Detect which cell encompasses the target text, then output its (x, y) center coordinate. 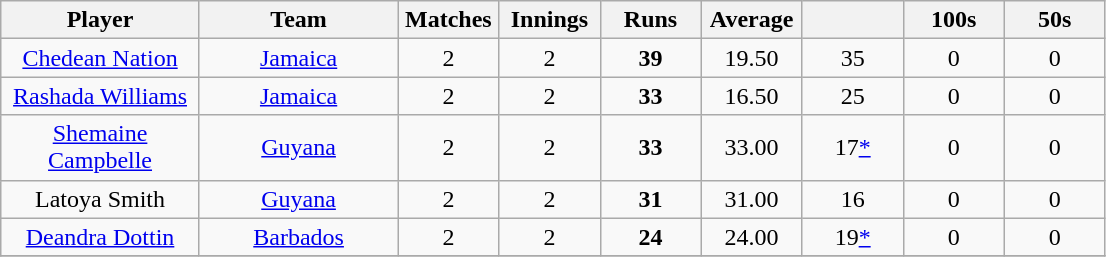
Matches (448, 20)
25 (852, 96)
Barbados (298, 237)
16.50 (752, 96)
Team (298, 20)
Player (100, 20)
35 (852, 58)
31 (650, 199)
19.50 (752, 58)
Innings (550, 20)
16 (852, 199)
Rashada Williams (100, 96)
50s (1054, 20)
Runs (650, 20)
Deandra Dottin (100, 237)
Chedean Nation (100, 58)
39 (650, 58)
Latoya Smith (100, 199)
19* (852, 237)
Shemaine Campbelle (100, 148)
31.00 (752, 199)
100s (954, 20)
24 (650, 237)
Average (752, 20)
24.00 (752, 237)
33.00 (752, 148)
17* (852, 148)
